Extract the (x, y) coordinate from the center of the cell holding the provided text.  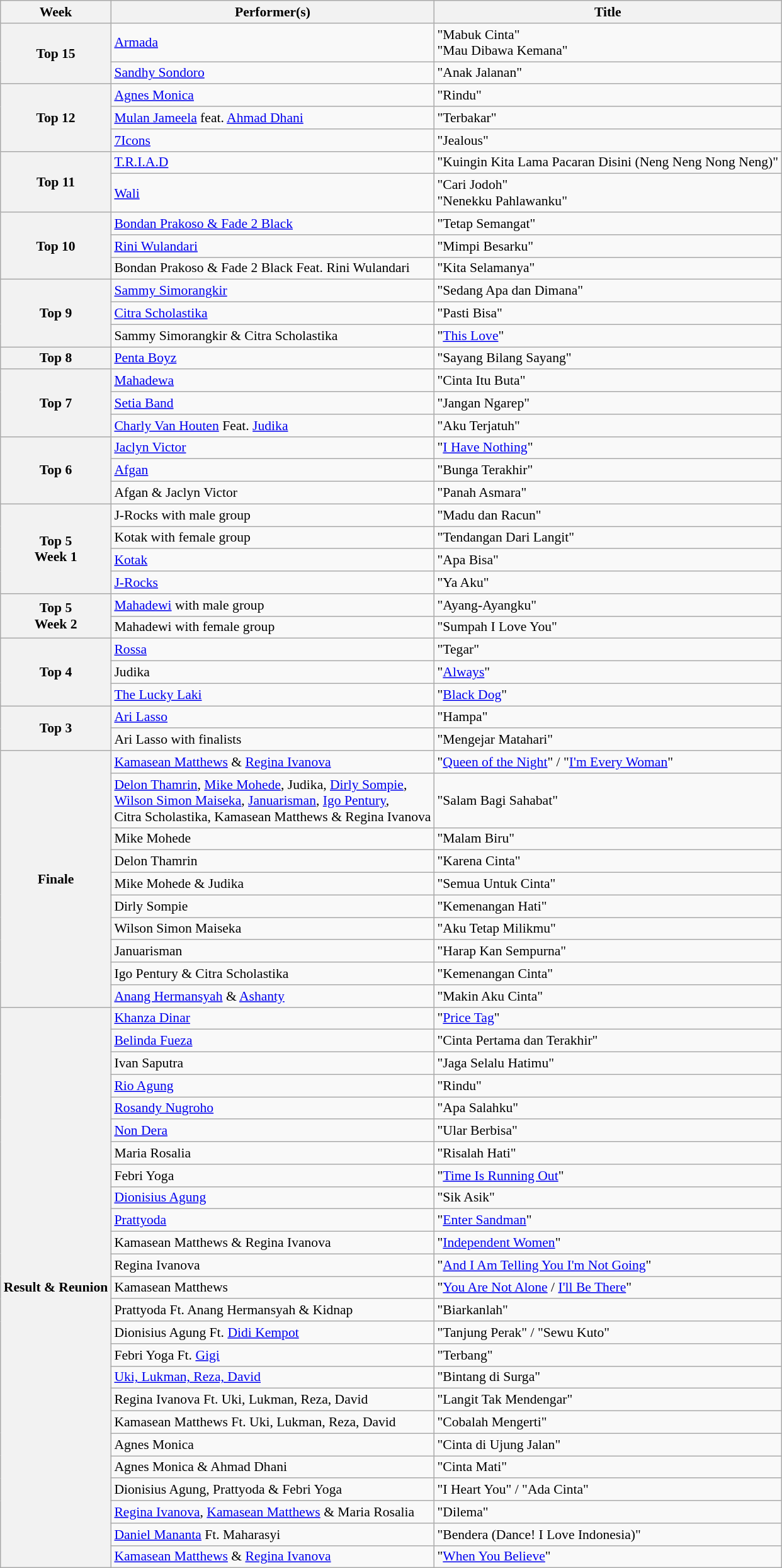
"Kuingin Kita Lama Pacaran Disini (Neng Neng Nong Neng)" (608, 162)
"Semua Untuk Cinta" (608, 884)
Citra Scholastika (272, 314)
Kotak with female group (272, 538)
Penta Boyz (272, 358)
Mulan Jameela feat. Ahmad Dhani (272, 118)
"Harap Kan Sempurna" (608, 952)
Agnes Monica & Ahmad Dhani (272, 1467)
Top 9 (56, 314)
Prattyoda Ft. Anang Hermansyah & Kidnap (272, 1310)
"Langit Tak Mendengar" (608, 1400)
"Terbakar" (608, 118)
"Bunga Terakhir" (608, 470)
"Risalah Hati" (608, 1153)
Wilson Simon Maiseka (272, 929)
T.R.I.A.D (272, 162)
"Hampa" (608, 717)
Judika (272, 673)
Top 6 (56, 470)
"Ular Berbisa" (608, 1131)
Uki, Lukman, Reza, David (272, 1377)
"Aku Terjatuh" (608, 426)
Mahadewi with male group (272, 605)
"I Have Nothing" (608, 448)
Igo Pentury & Citra Scholastika (272, 974)
Top 10 (56, 246)
Finale (56, 879)
Setia Band (272, 403)
"Apa Bisa" (608, 560)
"Time Is Running Out" (608, 1176)
Top 5 Week 1 (56, 548)
"Salam Bagi Sahabat" (608, 801)
"Independent Women" (608, 1243)
Khanza Dinar (272, 1018)
"Cari Jodoh""Nenekku Pahlawanku" (608, 193)
Top 4 (56, 673)
Rio Agung (272, 1086)
"Sumpah I Love You" (608, 627)
Armada (272, 43)
"And I Am Telling You I'm Not Going" (608, 1265)
Wali (272, 193)
Rossa (272, 650)
"Ayang-Ayangku" (608, 605)
Ivan Saputra (272, 1064)
Top 12 (56, 118)
Febri Yoga (272, 1176)
7Icons (272, 140)
"Cinta di Ujung Jalan" (608, 1445)
"Cinta Mati" (608, 1467)
Daniel Mananta Ft. Maharasyi (272, 1535)
"Tegar" (608, 650)
"Malam Biru" (608, 839)
"Terbang" (608, 1355)
Title (608, 12)
Performer(s) (272, 12)
"Bintang di Surga" (608, 1377)
Top 8 (56, 358)
Prattyoda (272, 1220)
J-Rocks with male group (272, 515)
"Jealous" (608, 140)
"Enter Sandman" (608, 1220)
"Jaga Selalu Hatimu" (608, 1064)
"You Are Not Alone / I'll Be There" (608, 1288)
Rosandy Nugroho (272, 1108)
"Kemenangan Hati" (608, 906)
Belinda Fueza (272, 1041)
"Ya Aku" (608, 582)
Top 15 (56, 54)
Regina Ivanova Ft. Uki, Lukman, Reza, David (272, 1400)
Top 3 (56, 728)
"This Love" (608, 336)
"Tendangan Dari Langit" (608, 538)
Afgan & Jaclyn Victor (272, 493)
The Lucky Laki (272, 695)
"Sik Asik" (608, 1198)
Maria Rosalia (272, 1153)
"Mabuk Cinta""Mau Dibawa Kemana" (608, 43)
"Queen of the Night" / "I'm Every Woman" (608, 762)
Regina Ivanova (272, 1265)
Afgan (272, 470)
"Sayang Bilang Sayang" (608, 358)
Januarisman (272, 952)
Dionisius Agung (272, 1198)
Result & Reunion (56, 1287)
Ari Lasso with finalists (272, 740)
Rini Wulandari (272, 246)
Mahadewa (272, 381)
"Madu dan Racun" (608, 515)
Delon Thamrin (272, 861)
Top 11 (56, 181)
Mike Mohede (272, 839)
Dionisius Agung Ft. Didi Kempot (272, 1332)
Week (56, 12)
"Jangan Ngarep" (608, 403)
Charly Van Houten Feat. Judika (272, 426)
Kamasean Matthews Ft. Uki, Lukman, Reza, David (272, 1423)
"Always" (608, 673)
Top 7 (56, 403)
Top 5 Week 2 (56, 616)
"Price Tag" (608, 1018)
"Sedang Apa dan Dimana" (608, 291)
"Black Dog" (608, 695)
Regina Ivanova, Kamasean Matthews & Maria Rosalia (272, 1512)
"Apa Salahku" (608, 1108)
"Bendera (Dance! I Love Indonesia)" (608, 1535)
Dirly Sompie (272, 906)
"Panah Asmara" (608, 493)
Anang Hermansyah & Ashanty (272, 996)
"Kemenangan Cinta" (608, 974)
Kamasean Matthews (272, 1288)
Bondan Prakoso & Fade 2 Black (272, 224)
"When You Believe" (608, 1557)
"Aku Tetap Milikmu" (608, 929)
"Mimpi Besarku" (608, 246)
Kotak (272, 560)
"Dilema" (608, 1512)
Sandhy Sondoro (272, 73)
Sammy Simorangkir (272, 291)
"I Heart You" / "Ada Cinta" (608, 1490)
Mike Mohede & Judika (272, 884)
"Biarkanlah" (608, 1310)
Mahadewi with female group (272, 627)
"Cobalah Mengerti" (608, 1423)
"Pasti Bisa" (608, 314)
Febri Yoga Ft. Gigi (272, 1355)
J-Rocks (272, 582)
"Cinta Pertama dan Terakhir" (608, 1041)
"Mengejar Matahari" (608, 740)
Non Dera (272, 1131)
Jaclyn Victor (272, 448)
"Tanjung Perak" / "Sewu Kuto" (608, 1332)
"Makin Aku Cinta" (608, 996)
Bondan Prakoso & Fade 2 Black Feat. Rini Wulandari (272, 268)
"Tetap Semangat" (608, 224)
"Cinta Itu Buta" (608, 381)
"Kita Selamanya" (608, 268)
Sammy Simorangkir & Citra Scholastika (272, 336)
Dionisius Agung, Prattyoda & Febri Yoga (272, 1490)
"Karena Cinta" (608, 861)
Ari Lasso (272, 717)
"Anak Jalanan" (608, 73)
